Pinpoint the cell where the given text exists, returning its [x, y] midpoint coordinate. 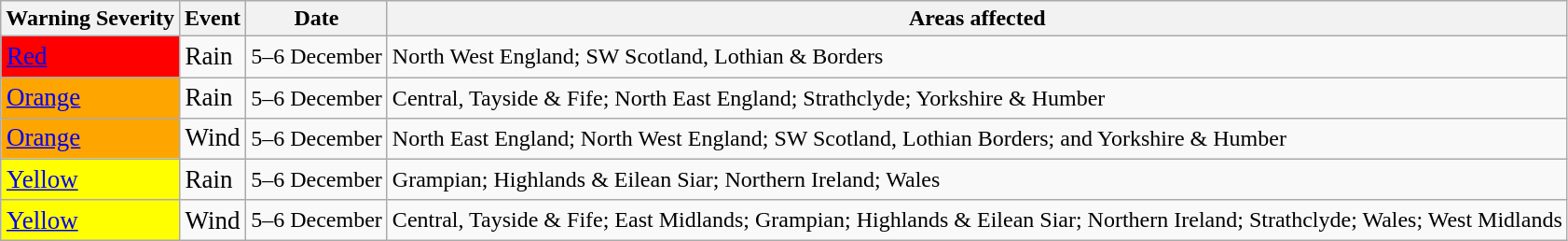
Red [90, 57]
Date [317, 19]
Areas affected [977, 19]
Warning Severity [90, 19]
Grampian; Highlands & Eilean Siar; Northern Ireland; Wales [977, 179]
Central, Tayside & Fife; East Midlands; Grampian; Highlands & Eilean Siar; Northern Ireland; Strathclyde; Wales; West Midlands [977, 220]
Central, Tayside & Fife; North East England; Strathclyde; Yorkshire & Humber [977, 98]
Event [213, 19]
North West England; SW Scotland, Lothian & Borders [977, 57]
North East England; North West England; SW Scotland, Lothian Borders; and Yorkshire & Humber [977, 138]
